Pinpoint the cell where the given text exists, returning its [X, Y] midpoint coordinate. 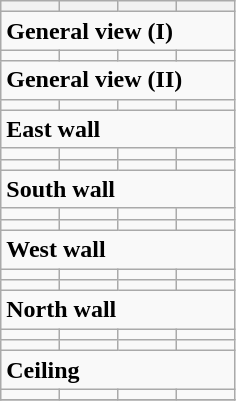
South wall [118, 189]
Ceiling [118, 370]
General view (I) [118, 31]
East wall [118, 129]
North wall [118, 310]
General view (II) [118, 80]
West wall [118, 249]
